Scan for the cell matching the given text and deliver its (X, Y) coordinate at center. 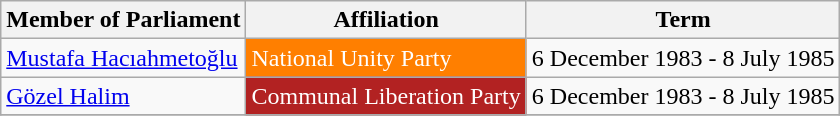
Gözel Halim (124, 96)
Mustafa Hacıahmetoğlu (124, 58)
Communal Liberation Party (386, 96)
Term (683, 20)
National Unity Party (386, 58)
Affiliation (386, 20)
Member of Parliament (124, 20)
